From the cell containing the given text, extract its center point as (X, Y) coordinate. 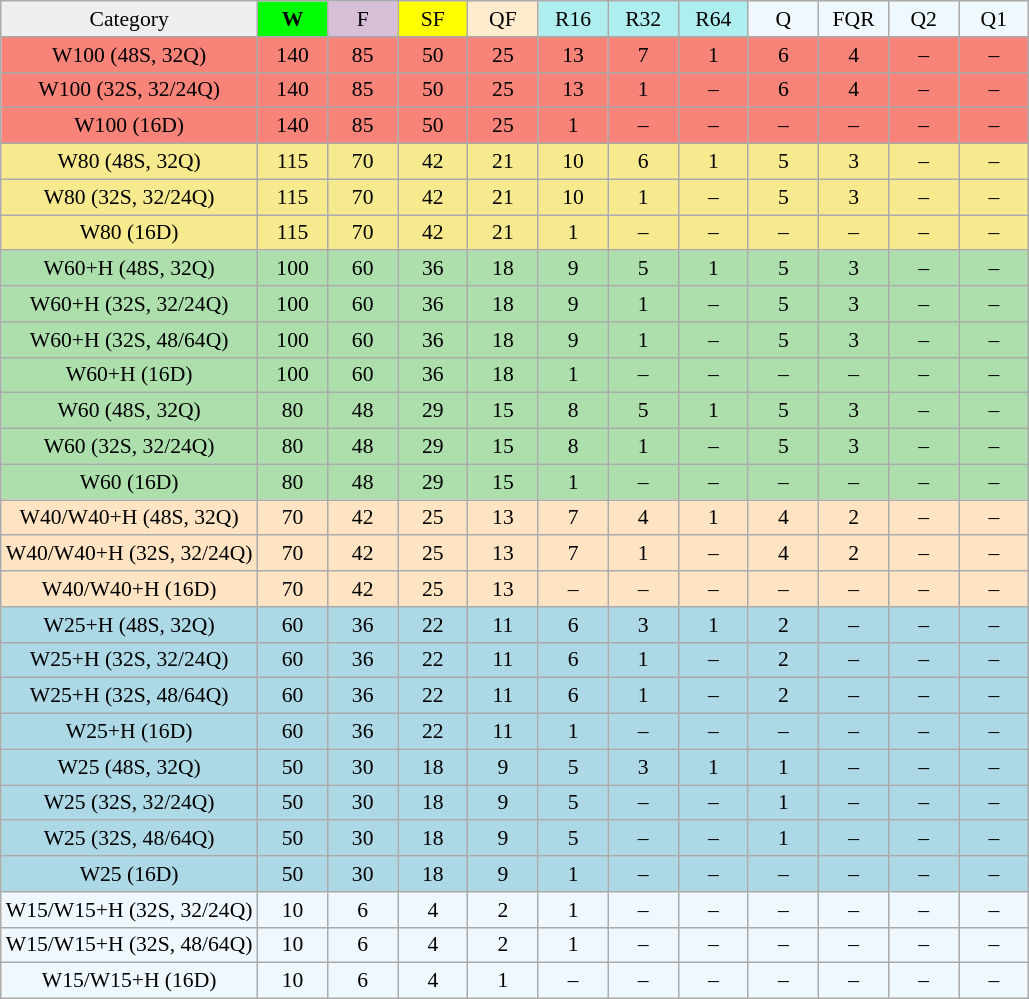
W60 (32S, 32/24Q) (130, 447)
F (363, 19)
W25 (16D) (130, 874)
W15/W15+H (32S, 48/64Q) (130, 945)
W100 (32S, 32/24Q) (130, 90)
R64 (713, 19)
QF (503, 19)
W80 (32S, 32/24Q) (130, 197)
W25 (32S, 48/64Q) (130, 839)
Q (783, 19)
W25 (48S, 32Q) (130, 767)
W60+H (32S, 32/24Q) (130, 304)
W15/W15+H (32S, 32/24Q) (130, 910)
W60+H (16D) (130, 375)
W60+H (32S, 48/64Q) (130, 340)
R32 (643, 19)
W40/W40+H (48S, 32Q) (130, 518)
W25+H (32S, 48/64Q) (130, 696)
W25 (32S, 32/24Q) (130, 803)
R16 (573, 19)
W100 (16D) (130, 126)
W80 (16D) (130, 233)
W15/W15+H (16D) (130, 981)
W80 (48S, 32Q) (130, 162)
W60+H (48S, 32Q) (130, 269)
W100 (48S, 32Q) (130, 55)
W60 (16D) (130, 482)
Q2 (924, 19)
Category (130, 19)
W40/W40+H (32S, 32/24Q) (130, 554)
SF (433, 19)
FQR (853, 19)
W25+H (32S, 32/24Q) (130, 660)
W40/W40+H (16D) (130, 589)
W (292, 19)
W60 (48S, 32Q) (130, 411)
W25+H (48S, 32Q) (130, 625)
W25+H (16D) (130, 732)
Q1 (994, 19)
